From the cell containing the given text, extract its center point as (X, Y) coordinate. 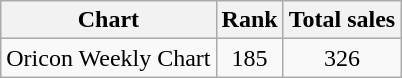
Chart (108, 20)
Oricon Weekly Chart (108, 58)
Rank (250, 20)
Total sales (342, 20)
185 (250, 58)
326 (342, 58)
